Identify which cell holds the provided text, then report its [x, y] central coordinate. 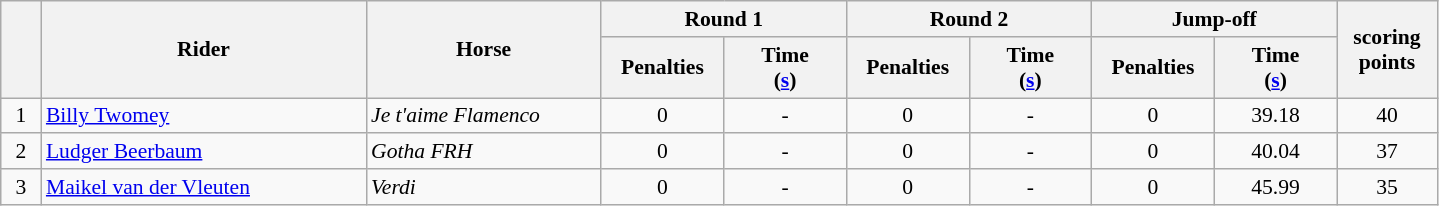
39.18 [1276, 116]
37 [1387, 152]
40 [1387, 116]
Round 2 [968, 19]
Billy Twomey [204, 116]
Gotha FRH [484, 152]
40.04 [1276, 152]
Ludger Beerbaum [204, 152]
Round 1 [724, 19]
Rider [204, 50]
45.99 [1276, 187]
35 [1387, 187]
3 [21, 187]
Verdi [484, 187]
Je t'aime Flamenco [484, 116]
1 [21, 116]
2 [21, 152]
scoringpoints [1387, 50]
Horse [484, 50]
Maikel van der Vleuten [204, 187]
Jump-off [1214, 19]
